For the text-containing cell, return its midpoint in (X, Y) coordinate format. 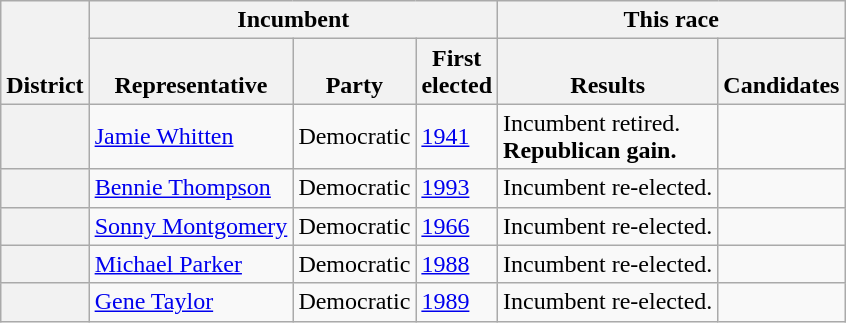
Representative (191, 72)
This race (672, 20)
Firstelected (457, 72)
Incumbent retired.Republican gain. (608, 136)
Gene Taylor (191, 302)
Michael Parker (191, 264)
Party (354, 72)
1989 (457, 302)
Sonny Montgomery (191, 226)
Results (608, 72)
Jamie Whitten (191, 136)
1966 (457, 226)
Incumbent (293, 20)
1941 (457, 136)
1988 (457, 264)
Bennie Thompson (191, 188)
1993 (457, 188)
District (45, 52)
Candidates (782, 72)
